Detect which cell encompasses the target text, then output its (x, y) center coordinate. 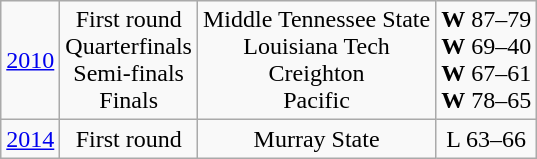
2010 (30, 60)
First round (129, 139)
Murray State (316, 139)
L 63–66 (486, 139)
First roundQuarterfinalsSemi-finalsFinals (129, 60)
2014 (30, 139)
Middle Tennessee StateLouisiana TechCreightonPacific (316, 60)
W 87–79W 69–40W 67–61W 78–65 (486, 60)
